Detect which cell encompasses the target text, then output its [x, y] center coordinate. 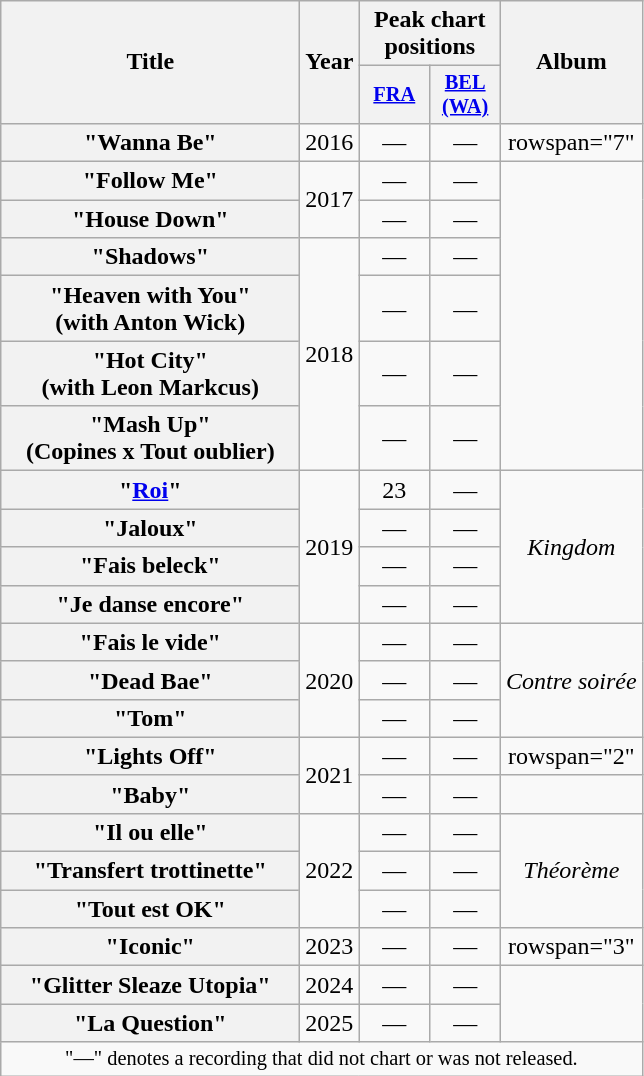
2021 [330, 775]
Théorème [572, 870]
Kingdom [572, 547]
rowspan="3" [572, 947]
2020 [330, 680]
"Jaloux" [150, 528]
"Tout est OK" [150, 909]
"Follow Me" [150, 181]
"Lights Off" [150, 756]
"Transfert trottinette" [150, 871]
"Fais le vide" [150, 642]
Peak chart positions [430, 34]
"Il ou elle" [150, 832]
"Iconic" [150, 947]
"Wanna Be" [150, 142]
"House Down" [150, 219]
"Baby" [150, 794]
2022 [330, 870]
Title [150, 62]
Contre soirée [572, 680]
BEL(WA) [466, 95]
"—" denotes a recording that did not chart or was not released. [322, 1059]
rowspan="7" [572, 142]
"Roi" [150, 490]
2017 [330, 200]
"Shadows" [150, 257]
"Dead Bae" [150, 680]
"Fais beleck" [150, 566]
FRA [394, 95]
2023 [330, 947]
23 [394, 490]
"Tom" [150, 718]
Year [330, 62]
"Heaven with You"(with Anton Wick) [150, 308]
2019 [330, 547]
2024 [330, 985]
"Hot City"(with Leon Markcus) [150, 374]
"La Question" [150, 1023]
2018 [330, 354]
"Je danse encore" [150, 604]
2016 [330, 142]
2025 [330, 1023]
"Glitter Sleaze Utopia" [150, 985]
rowspan="2" [572, 756]
"Mash Up"(Copines x Tout oublier) [150, 438]
Album [572, 62]
